From the cell containing the given text, extract its center point as (X, Y) coordinate. 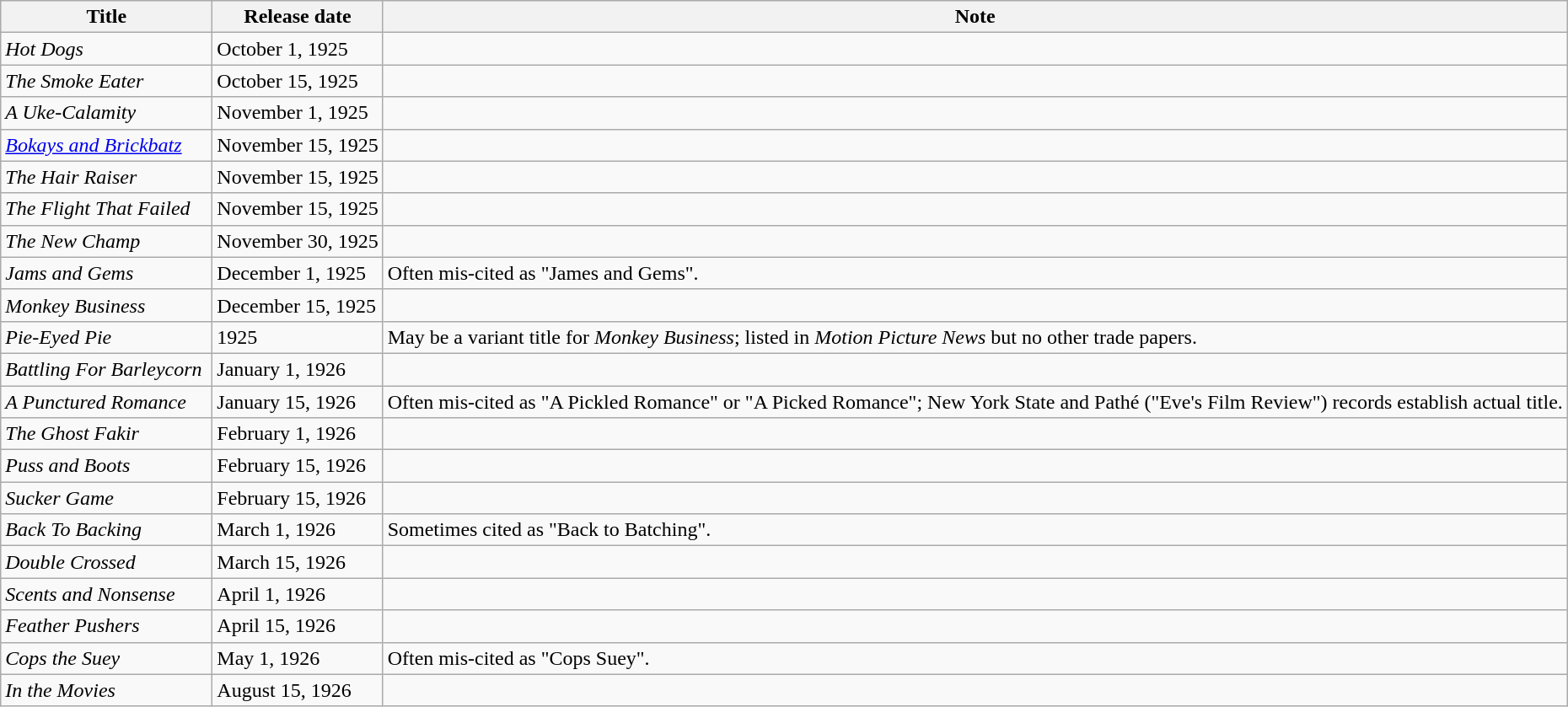
1925 (298, 337)
Hot Dogs (106, 49)
Sucker Game (106, 498)
Sometimes cited as "Back to Batching". (975, 530)
Often mis-cited as "A Pickled Romance" or "A Picked Romance"; New York State and Pathé ("Eve's Film Review") records establish actual title. (975, 402)
Cops the Suey (106, 658)
The Flight That Failed (106, 209)
Title (106, 17)
November 1, 1925 (298, 113)
November 30, 1925 (298, 241)
Pie-Eyed Pie (106, 337)
April 1, 1926 (298, 594)
April 15, 1926 (298, 626)
Monkey Business (106, 305)
Bokays and Brickbatz (106, 145)
The Ghost Fakir (106, 434)
Scents and Nonsense (106, 594)
October 15, 1925 (298, 81)
May be a variant title for Monkey Business; listed in Motion Picture News but no other trade papers. (975, 337)
A Uke-Calamity (106, 113)
October 1, 1925 (298, 49)
The Smoke Eater (106, 81)
December 15, 1925 (298, 305)
Jams and Gems (106, 273)
Note (975, 17)
The New Champ (106, 241)
Battling For Barleycorn (106, 369)
January 15, 1926 (298, 402)
August 15, 1926 (298, 690)
Double Crossed (106, 562)
February 1, 1926 (298, 434)
In the Movies (106, 690)
December 1, 1925 (298, 273)
Back To Backing (106, 530)
January 1, 1926 (298, 369)
Often mis-cited as "James and Gems". (975, 273)
May 1, 1926 (298, 658)
A Punctured Romance (106, 402)
The Hair Raiser (106, 177)
Puss and Boots (106, 466)
March 1, 1926 (298, 530)
March 15, 1926 (298, 562)
Release date (298, 17)
Often mis-cited as "Cops Suey". (975, 658)
Feather Pushers (106, 626)
